Scan for the cell matching the given text and deliver its (X, Y) coordinate at center. 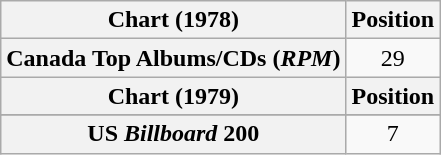
US Billboard 200 (174, 134)
Chart (1978) (174, 20)
29 (393, 58)
7 (393, 134)
Chart (1979) (174, 96)
Canada Top Albums/CDs (RPM) (174, 58)
